Determine the (x, y) coordinate at the center of the cell enclosing the given text.  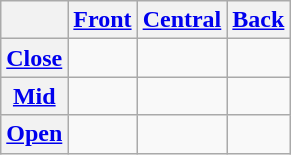
Front (102, 20)
Back (258, 20)
Open (34, 134)
Mid (34, 96)
Central (182, 20)
Close (34, 58)
